Provide the [X, Y] coordinate of the cell's center where the given text is located.  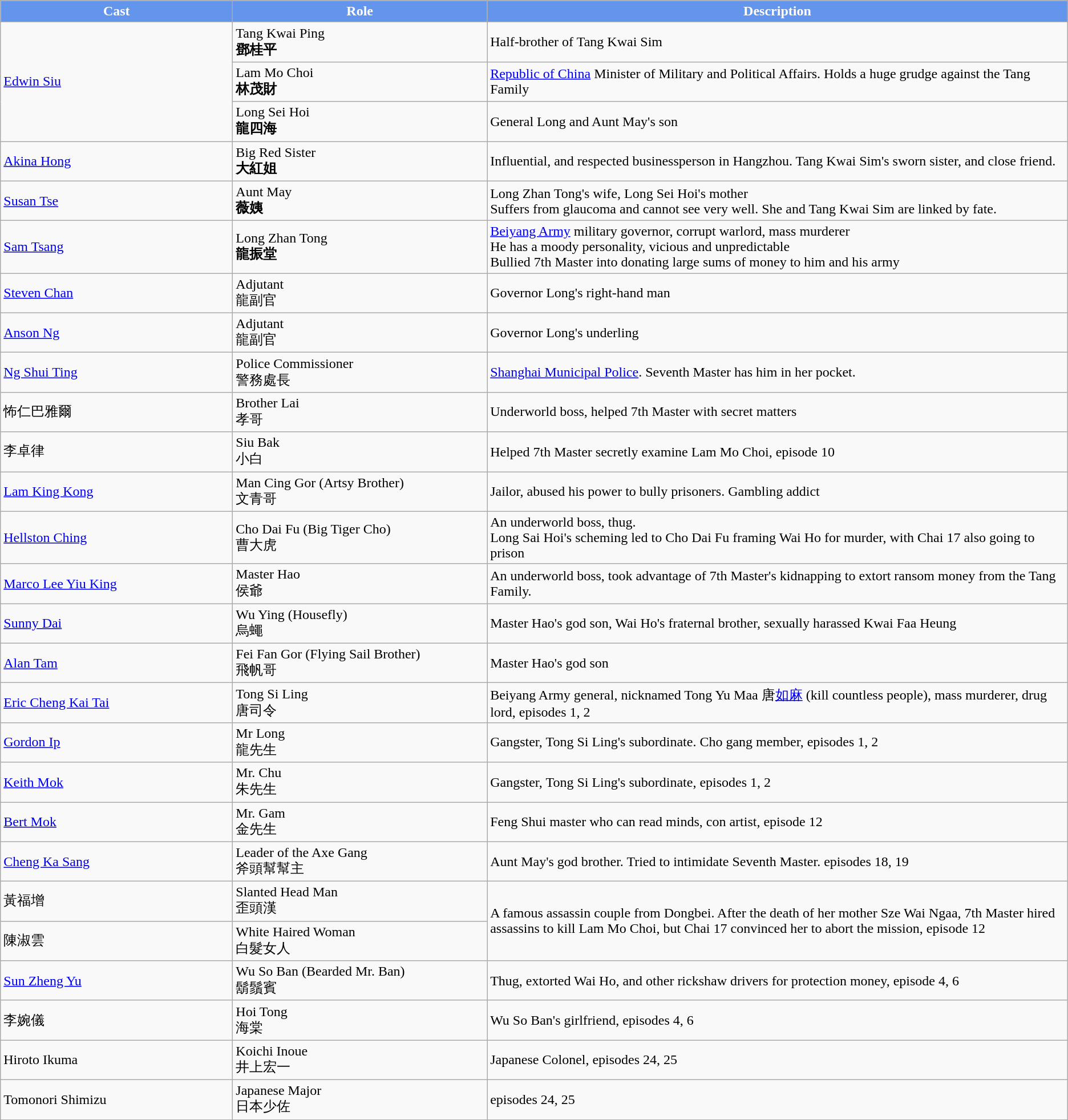
Koichi Inoue井上宏一 [360, 1060]
Japanese Major日本少佐 [360, 1099]
Siu Bak小白 [360, 452]
Underworld boss, helped 7th Master with secret matters [778, 412]
怖仁巴雅爾 [116, 412]
Keith Mok [116, 782]
Marco Lee Yiu King [116, 584]
Wu So Ban's girlfriend, episodes 4, 6 [778, 1020]
Akina Hong [116, 161]
Mr. Chu朱先生 [360, 782]
Long Sei Hoi龍四海 [360, 122]
Description [778, 11]
Master Hao侯爺 [360, 584]
Aunt May薇姨 [360, 201]
Steven Chan [116, 293]
Alan Tam [116, 663]
Man Cing Gor (Artsy Brother)文青哥 [360, 491]
Helped 7th Master secretly examine Lam Mo Choi, episode 10 [778, 452]
Hellston Ching [116, 537]
黃福增 [116, 901]
Cho Dai Fu (Big Tiger Cho)曹大虎 [360, 537]
Big Red Sister大紅姐 [360, 161]
Sun Zheng Yu [116, 981]
Long Zhan Tong龍振堂 [360, 247]
Lam Mo Choi林茂財 [360, 82]
Mr. Gam金先生 [360, 822]
Influential, and respected businessperson in Hangzhou. Tang Kwai Sim's sworn sister, and close friend. [778, 161]
Fei Fan Gor (Flying Sail Brother)飛帆哥 [360, 663]
李卓律 [116, 452]
Anson Ng [116, 333]
Gangster, Tong Si Ling's subordinate, episodes 1, 2 [778, 782]
Tang Kwai Ping鄧桂平 [360, 42]
Aunt May's god brother. Tried to intimidate Seventh Master. episodes 18, 19 [778, 862]
Republic of China Minister of Military and Political Affairs. Holds a huge grudge against the Tang Family [778, 82]
Hoi Tong海棠 [360, 1020]
Japanese Colonel, episodes 24, 25 [778, 1060]
episodes 24, 25 [778, 1099]
李婉儀 [116, 1020]
Hiroto Ikuma [116, 1060]
Tomonori Shimizu [116, 1099]
Wu Ying (Housefly)烏蠅 [360, 624]
Master Hao's god son, Wai Ho's fraternal brother, sexually harassed Kwai Faa Heung [778, 624]
Jailor, abused his power to bully prisoners. Gambling addict [778, 491]
Shanghai Municipal Police. Seventh Master has him in her pocket. [778, 373]
Edwin Siu [116, 82]
Governor Long's underling [778, 333]
Police Commissioner警務處長 [360, 373]
Eric Cheng Kai Tai [116, 703]
Feng Shui master who can read minds, con artist, episode 12 [778, 822]
Leader of the Axe Gang斧頭幫幫主 [360, 862]
Ng Shui Ting [116, 373]
Mr Long龍先生 [360, 742]
Half-brother of Tang Kwai Sim [778, 42]
Gordon Ip [116, 742]
Master Hao's god son [778, 663]
Bert Mok [116, 822]
Susan Tse [116, 201]
Beiyang Army general, nicknamed Tong Yu Maa 唐如麻 (kill countless people), mass murderer, drug lord, episodes 1, 2 [778, 703]
Wu So Ban (Bearded Mr. Ban) 鬍鬚賓 [360, 981]
Tong Si Ling唐司令 [360, 703]
Sunny Dai [116, 624]
Role [360, 11]
Cheng Ka Sang [116, 862]
An underworld boss, took advantage of 7th Master's kidnapping to extort ransom money from the Tang Family. [778, 584]
陳淑雲 [116, 941]
Sam Tsang [116, 247]
White Haired Woman白髮女人 [360, 941]
Cast [116, 11]
Lam King Kong [116, 491]
Thug, extorted Wai Ho, and other rickshaw drivers for protection money, episode 4, 6 [778, 981]
An underworld boss, thug.Long Sai Hoi's scheming led to Cho Dai Fu framing Wai Ho for murder, with Chai 17 also going to prison [778, 537]
Brother Lai孝哥 [360, 412]
Governor Long's right-hand man [778, 293]
Gangster, Tong Si Ling's subordinate. Cho gang member, episodes 1, 2 [778, 742]
General Long and Aunt May's son [778, 122]
Long Zhan Tong's wife, Long Sei Hoi's motherSuffers from glaucoma and cannot see very well. She and Tang Kwai Sim are linked by fate. [778, 201]
Slanted Head Man歪頭漢 [360, 901]
